Locate the cell with the specified text and output its (x, y) center coordinate. 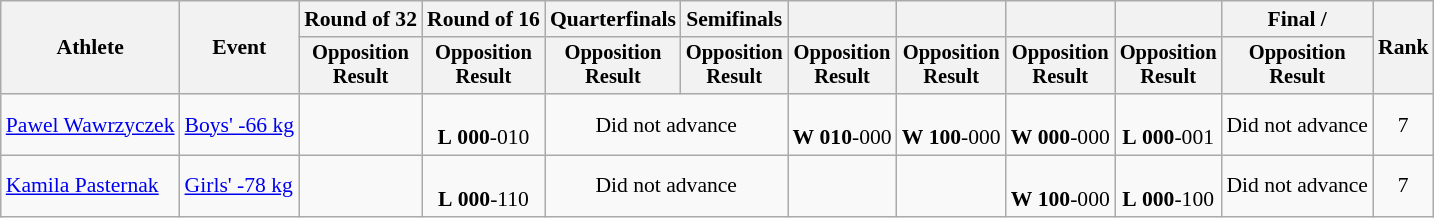
Rank (1404, 48)
L 000-100 (1168, 186)
L 000-110 (484, 186)
Athlete (90, 48)
Semifinals (734, 19)
W 000-000 (1060, 124)
Girls' -78 kg (240, 186)
Event (240, 48)
L 000-001 (1168, 124)
Kamila Pasternak (90, 186)
Round of 16 (484, 19)
W 010-000 (842, 124)
L 000-010 (484, 124)
Quarterfinals (613, 19)
Boys' -66 kg (240, 124)
Final / (1297, 19)
Round of 32 (360, 19)
Pawel Wawrzyczek (90, 124)
